Capture the cell that displays the provided text and extract its [X, Y] central coordinate. 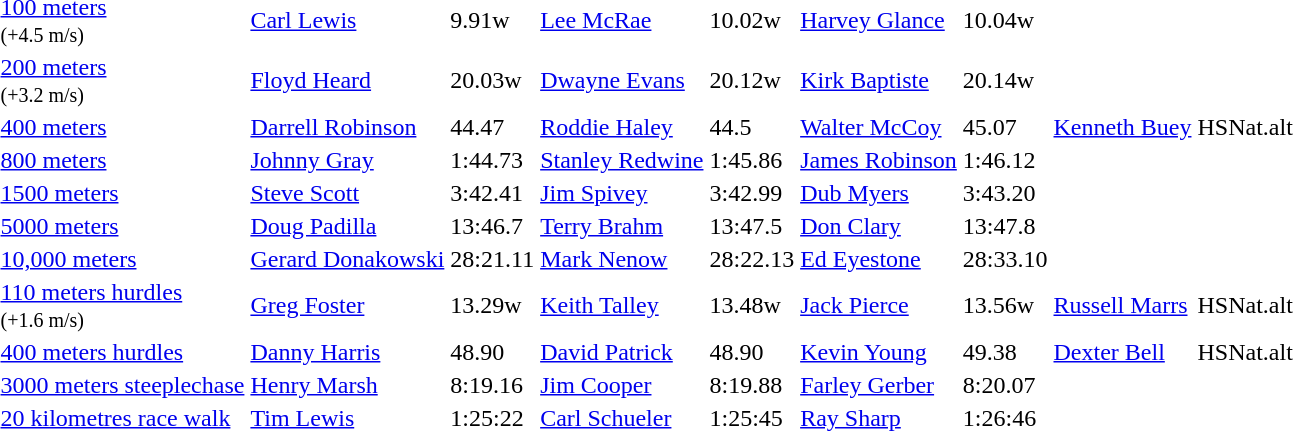
13.29w [492, 306]
Walter McCoy [879, 127]
49.38 [1005, 352]
3:43.20 [1005, 193]
1:46.12 [1005, 160]
3:42.41 [492, 193]
20.14w [1005, 80]
Gerard Donakowski [348, 259]
Dwayne Evans [622, 80]
28:22.13 [752, 259]
Mark Nenow [622, 259]
Greg Foster [348, 306]
28:33.10 [1005, 259]
8:20.07 [1005, 385]
3:42.99 [752, 193]
1:44.73 [492, 160]
Kenneth Buey [1122, 127]
Ed Eyestone [879, 259]
20.12w [752, 80]
45.07 [1005, 127]
13.48w [752, 306]
28:21.11 [492, 259]
Danny Harris [348, 352]
Farley Gerber [879, 385]
Terry Brahm [622, 226]
David Patrick [622, 352]
Doug Padilla [348, 226]
44.47 [492, 127]
Dub Myers [879, 193]
Stanley Redwine [622, 160]
Kirk Baptiste [879, 80]
Darrell Robinson [348, 127]
13:47.8 [1005, 226]
Henry Marsh [348, 385]
Floyd Heard [348, 80]
Roddie Haley [622, 127]
8:19.16 [492, 385]
Jack Pierce [879, 306]
44.5 [752, 127]
Kevin Young [879, 352]
Johnny Gray [348, 160]
Russell Marrs [1122, 306]
13:47.5 [752, 226]
Steve Scott [348, 193]
13:46.7 [492, 226]
Don Clary [879, 226]
Jim Spivey [622, 193]
20.03w [492, 80]
Jim Cooper [622, 385]
8:19.88 [752, 385]
13.56w [1005, 306]
James Robinson [879, 160]
Keith Talley [622, 306]
1:45.86 [752, 160]
Dexter Bell [1122, 352]
